Detect which cell encompasses the target text, then output its (X, Y) center coordinate. 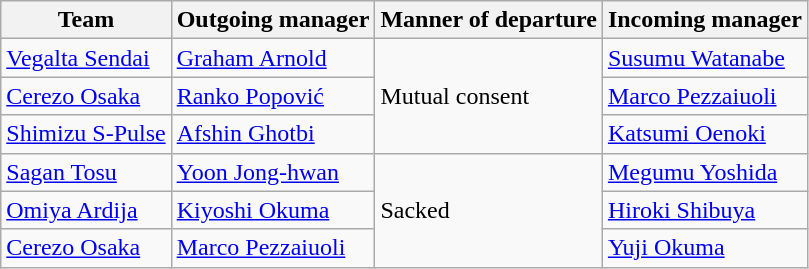
Incoming manager (704, 20)
Manner of departure (488, 20)
Ranko Popović (273, 96)
Omiya Ardija (86, 210)
Vegalta Sendai (86, 58)
Hiroki Shibuya (704, 210)
Mutual consent (488, 96)
Megumu Yoshida (704, 172)
Yoon Jong-hwan (273, 172)
Yuji Okuma (704, 248)
Sagan Tosu (86, 172)
Susumu Watanabe (704, 58)
Afshin Ghotbi (273, 134)
Katsumi Oenoki (704, 134)
Kiyoshi Okuma (273, 210)
Outgoing manager (273, 20)
Shimizu S-Pulse (86, 134)
Team (86, 20)
Graham Arnold (273, 58)
Sacked (488, 210)
